Scan for the cell matching the given text and deliver its (X, Y) coordinate at center. 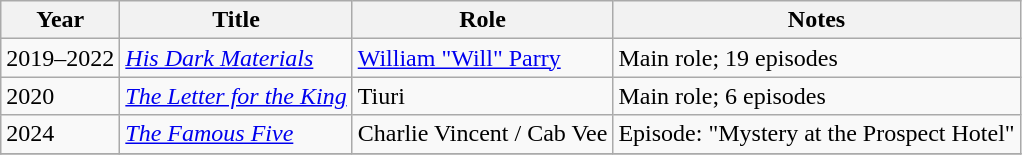
Main role; 6 episodes (816, 96)
2020 (60, 96)
Tiuri (482, 96)
The Famous Five (236, 134)
2024 (60, 134)
Title (236, 20)
Charlie Vincent / Cab Vee (482, 134)
Role (482, 20)
Year (60, 20)
Main role; 19 episodes (816, 58)
2019–2022 (60, 58)
William "Will" Parry (482, 58)
The Letter for the King (236, 96)
Notes (816, 20)
Episode: "Mystery at the Prospect Hotel" (816, 134)
His Dark Materials (236, 58)
